Return the [X, Y] coordinate for the center point of the cell that contains the specified text.  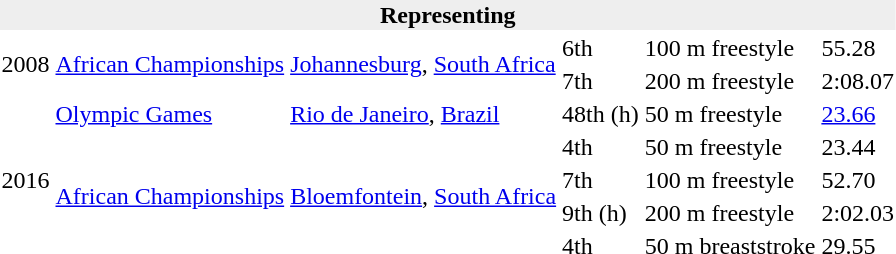
4th [601, 147]
6th [601, 48]
55.28 [858, 48]
2008 [26, 64]
9th (h) [601, 213]
48th (h) [601, 114]
Representing [448, 15]
2:08.07 [858, 81]
52.70 [858, 180]
2:02.03 [858, 213]
23.44 [858, 147]
Johannesburg, South Africa [424, 64]
23.66 [858, 114]
Olympic Games [170, 114]
African Championships [170, 64]
Rio de Janeiro, Brazil [424, 114]
